Output the (x, y) coordinate of the center of the cell containing the given text.  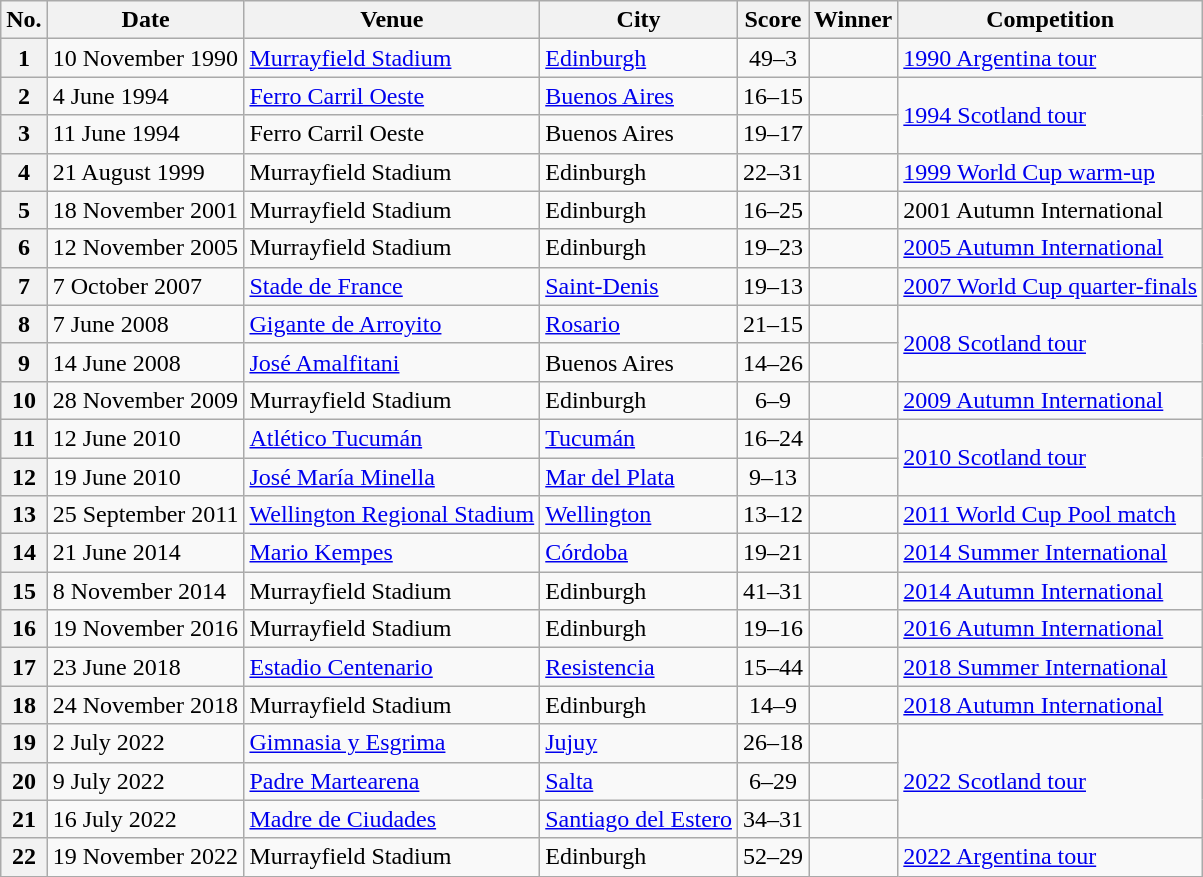
9 (24, 362)
Madre de Ciudades (392, 819)
12 November 2005 (146, 248)
José Amalfitani (392, 362)
26–18 (772, 743)
19–17 (772, 134)
34–31 (772, 819)
19–23 (772, 248)
12 June 2010 (146, 438)
3 (24, 134)
Gimnasia y Esgrima (392, 743)
2011 World Cup Pool match (1050, 515)
2014 Summer International (1050, 553)
1 (24, 58)
15 (24, 591)
14 June 2008 (146, 362)
Atlético Tucumán (392, 438)
Mario Kempes (392, 553)
2022 Scotland tour (1050, 781)
12 (24, 477)
6–9 (772, 400)
4 (24, 172)
Padre Martearena (392, 781)
24 November 2018 (146, 705)
9–13 (772, 477)
2008 Scotland tour (1050, 343)
28 November 2009 (146, 400)
11 (24, 438)
9 July 2022 (146, 781)
No. (24, 20)
15–44 (772, 667)
Wellington (639, 515)
19 November 2016 (146, 629)
52–29 (772, 857)
Wellington Regional Stadium (392, 515)
2016 Autumn International (1050, 629)
14–9 (772, 705)
Estadio Centenario (392, 667)
6–29 (772, 781)
Tucumán (639, 438)
Santiago del Estero (639, 819)
5 (24, 210)
19–13 (772, 286)
2014 Autumn International (1050, 591)
Córdoba (639, 553)
19–16 (772, 629)
19 (24, 743)
Date (146, 20)
25 September 2011 (146, 515)
2005 Autumn International (1050, 248)
2009 Autumn International (1050, 400)
10 November 1990 (146, 58)
49–3 (772, 58)
41–31 (772, 591)
19–21 (772, 553)
7 June 2008 (146, 324)
2018 Summer International (1050, 667)
7 October 2007 (146, 286)
City (639, 20)
Mar del Plata (639, 477)
2001 Autumn International (1050, 210)
21 (24, 819)
4 June 1994 (146, 96)
14–26 (772, 362)
22–31 (772, 172)
7 (24, 286)
2010 Scotland tour (1050, 457)
10 (24, 400)
8 November 2014 (146, 591)
16–24 (772, 438)
1994 Scotland tour (1050, 115)
16 (24, 629)
2 July 2022 (146, 743)
21 August 1999 (146, 172)
16–25 (772, 210)
1999 World Cup warm-up (1050, 172)
16–15 (772, 96)
6 (24, 248)
18 November 2001 (146, 210)
2018 Autumn International (1050, 705)
Gigante de Arroyito (392, 324)
18 (24, 705)
14 (24, 553)
José María Minella (392, 477)
20 (24, 781)
22 (24, 857)
2022 Argentina tour (1050, 857)
23 June 2018 (146, 667)
Competition (1050, 20)
Score (772, 20)
13–12 (772, 515)
16 July 2022 (146, 819)
2 (24, 96)
21 June 2014 (146, 553)
19 June 2010 (146, 477)
Jujuy (639, 743)
17 (24, 667)
19 November 2022 (146, 857)
11 June 1994 (146, 134)
13 (24, 515)
Stade de France (392, 286)
Resistencia (639, 667)
Saint-Denis (639, 286)
Salta (639, 781)
8 (24, 324)
2007 World Cup quarter-finals (1050, 286)
1990 Argentina tour (1050, 58)
Winner (852, 20)
21–15 (772, 324)
Rosario (639, 324)
Venue (392, 20)
